Return [X, Y] of the center of cell containing provided text 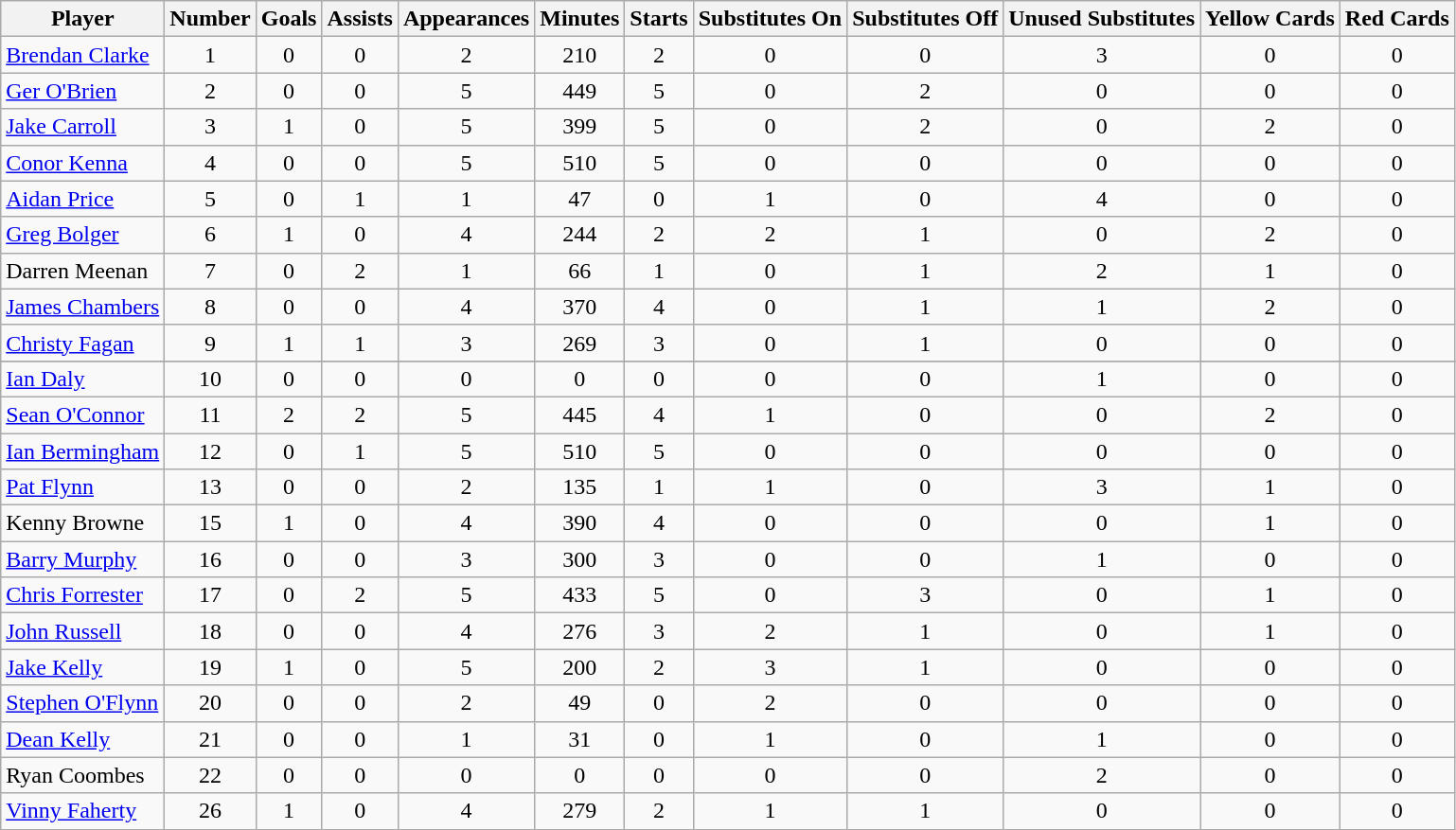
Ryan Coombes [83, 775]
276 [579, 631]
390 [579, 523]
Kenny Browne [83, 523]
Goals [289, 19]
10 [210, 379]
Starts [659, 19]
Vinny Faherty [83, 811]
Jake Carroll [83, 127]
Appearances [466, 19]
8 [210, 307]
17 [210, 595]
Unused Substitutes [1102, 19]
6 [210, 235]
Sean O'Connor [83, 415]
445 [579, 415]
Darren Meenan [83, 271]
449 [579, 91]
21 [210, 739]
15 [210, 523]
Ian Bermingham [83, 451]
210 [579, 55]
66 [579, 271]
18 [210, 631]
11 [210, 415]
13 [210, 487]
49 [579, 703]
Minutes [579, 19]
Pat Flynn [83, 487]
399 [579, 127]
Chris Forrester [83, 595]
Stephen O'Flynn [83, 703]
James Chambers [83, 307]
Conor Kenna [83, 163]
Barry Murphy [83, 559]
7 [210, 271]
433 [579, 595]
16 [210, 559]
Aidan Price [83, 199]
Ger O'Brien [83, 91]
26 [210, 811]
9 [210, 343]
Dean Kelly [83, 739]
269 [579, 343]
244 [579, 235]
12 [210, 451]
Number [210, 19]
Jake Kelly [83, 667]
Substitutes On [770, 19]
Substitutes Off [926, 19]
Player [83, 19]
22 [210, 775]
279 [579, 811]
370 [579, 307]
200 [579, 667]
19 [210, 667]
Greg Bolger [83, 235]
Red Cards [1397, 19]
John Russell [83, 631]
300 [579, 559]
135 [579, 487]
Yellow Cards [1270, 19]
Assists [360, 19]
20 [210, 703]
47 [579, 199]
31 [579, 739]
Christy Fagan [83, 343]
Ian Daly [83, 379]
Brendan Clarke [83, 55]
